For the text-containing cell, return its midpoint in [x, y] coordinate format. 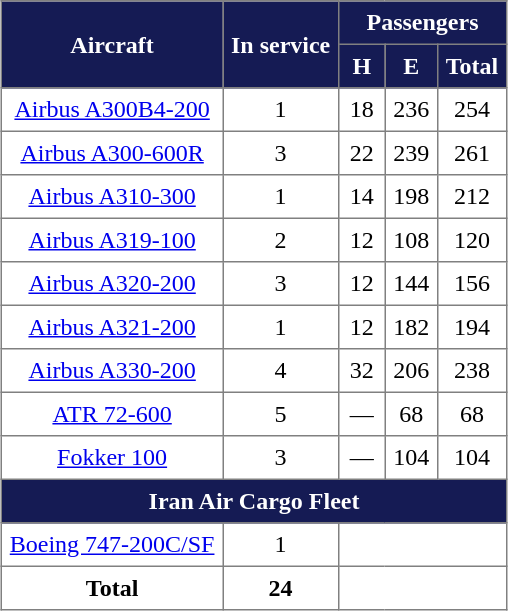
236 [411, 110]
5 [281, 414]
194 [472, 327]
Iran Air Cargo Fleet [254, 501]
24 [281, 588]
206 [411, 371]
238 [472, 371]
Airbus A319-100 [112, 240]
E [411, 66]
239 [411, 153]
144 [411, 284]
Aircraft [112, 44]
In service [281, 44]
Fokker 100 [112, 458]
H [362, 66]
ATR 72-600 [112, 414]
120 [472, 240]
Airbus A300-600R [112, 153]
18 [362, 110]
198 [411, 197]
156 [472, 284]
212 [472, 197]
22 [362, 153]
Boeing 747-200C/SF [112, 545]
182 [411, 327]
Airbus A320-200 [112, 284]
Airbus A330-200 [112, 371]
261 [472, 153]
254 [472, 110]
2 [281, 240]
14 [362, 197]
4 [281, 371]
32 [362, 371]
Airbus A321-200 [112, 327]
108 [411, 240]
Airbus A310-300 [112, 197]
Passengers [423, 23]
Airbus A300B4-200 [112, 110]
